Output the [x, y] coordinate of the center of the cell containing the given text.  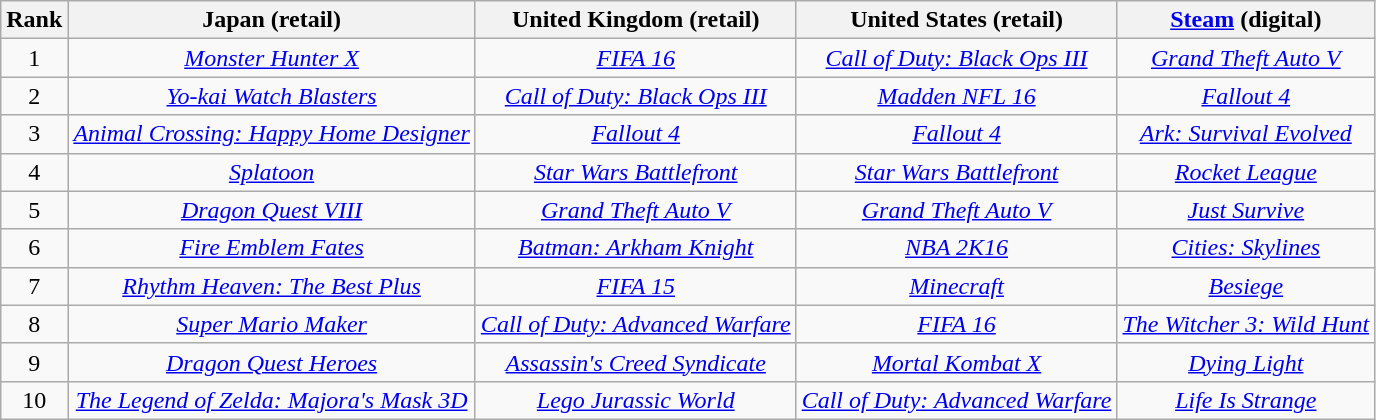
Animal Crossing: Happy Home Designer [272, 134]
10 [34, 400]
Dragon Quest VIII [272, 210]
5 [34, 210]
9 [34, 362]
Fire Emblem Fates [272, 248]
7 [34, 286]
1 [34, 58]
Besiege [1246, 286]
Dying Light [1246, 362]
Splatoon [272, 172]
3 [34, 134]
United States (retail) [956, 20]
Rhythm Heaven: The Best Plus [272, 286]
Super Mario Maker [272, 324]
4 [34, 172]
Mortal Kombat X [956, 362]
FIFA 15 [636, 286]
Steam (digital) [1246, 20]
2 [34, 96]
Just Survive [1246, 210]
Japan (retail) [272, 20]
Rocket League [1246, 172]
Minecraft [956, 286]
The Witcher 3: Wild Hunt [1246, 324]
Life Is Strange [1246, 400]
United Kingdom (retail) [636, 20]
Madden NFL 16 [956, 96]
Lego Jurassic World [636, 400]
8 [34, 324]
Dragon Quest Heroes [272, 362]
6 [34, 248]
Yo-kai Watch Blasters [272, 96]
Assassin's Creed Syndicate [636, 362]
Ark: Survival Evolved [1246, 134]
The Legend of Zelda: Majora's Mask 3D [272, 400]
Batman: Arkham Knight [636, 248]
Cities: Skylines [1246, 248]
NBA 2K16 [956, 248]
Monster Hunter X [272, 58]
Rank [34, 20]
